Search for the cell housing the specified text and yield its (x, y) center coordinate. 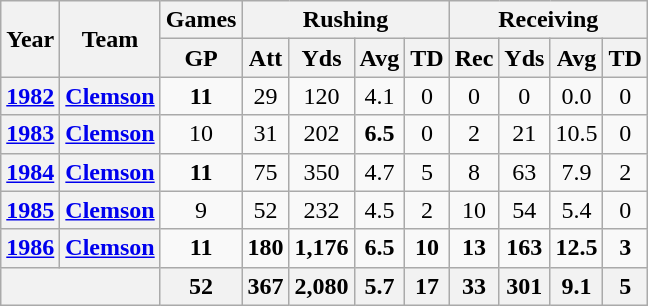
350 (322, 172)
367 (266, 286)
5.7 (380, 286)
Rushing (346, 20)
10.5 (576, 134)
1982 (30, 96)
Receiving (548, 20)
Year (30, 39)
1985 (30, 210)
1983 (30, 134)
12.5 (576, 248)
163 (524, 248)
301 (524, 286)
4.7 (380, 172)
180 (266, 248)
9 (201, 210)
1984 (30, 172)
5.4 (576, 210)
120 (322, 96)
63 (524, 172)
33 (474, 286)
4.1 (380, 96)
2,080 (322, 286)
0.0 (576, 96)
232 (322, 210)
31 (266, 134)
Games (201, 20)
7.9 (576, 172)
17 (427, 286)
Att (266, 58)
29 (266, 96)
8 (474, 172)
Team (110, 39)
9.1 (576, 286)
3 (625, 248)
75 (266, 172)
1,176 (322, 248)
13 (474, 248)
21 (524, 134)
54 (524, 210)
1986 (30, 248)
GP (201, 58)
Rec (474, 58)
202 (322, 134)
4.5 (380, 210)
